Find where the given text appears and provide that cell's center as (X, Y) coordinate. 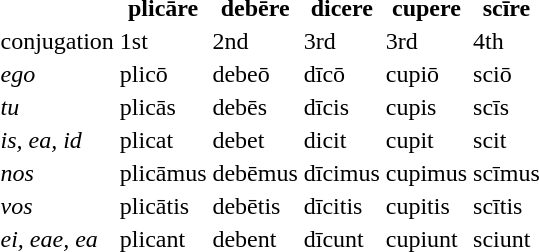
debēmus (255, 173)
cupitis (426, 206)
dīcis (342, 107)
cupimus (426, 173)
dicit (342, 140)
plicāmus (163, 173)
plicātis (163, 206)
debeō (255, 74)
1st (163, 41)
dīcō (342, 74)
dīcimus (342, 173)
plicat (163, 140)
cupis (426, 107)
plicās (163, 107)
cupit (426, 140)
plicō (163, 74)
dīcitis (342, 206)
debēs (255, 107)
debet (255, 140)
cupiō (426, 74)
2nd (255, 41)
debētis (255, 206)
